Return the (X, Y) coordinate for the center point of the cell that contains the specified text.  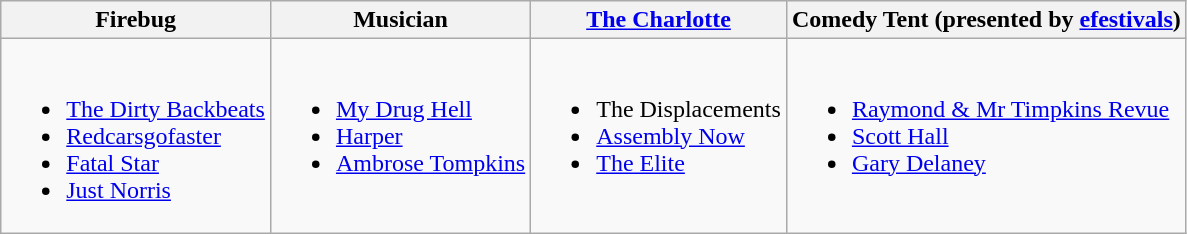
The Dirty BackbeatsRedcarsgofasterFatal StarJust Norris (136, 136)
The DisplacementsAssembly NowThe Elite (659, 136)
Raymond & Mr Timpkins RevueScott HallGary Delaney (986, 136)
The Charlotte (659, 20)
Musician (400, 20)
Comedy Tent (presented by efestivals) (986, 20)
My Drug HellHarperAmbrose Tompkins (400, 136)
Firebug (136, 20)
